Determine the [x, y] coordinate at the center of the cell enclosing the given text.  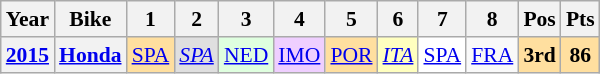
4 [299, 19]
3rd [540, 55]
2015 [28, 55]
5 [351, 19]
Pts [580, 19]
3 [246, 19]
Bike [90, 19]
7 [442, 19]
8 [492, 19]
ITA [398, 55]
2 [196, 19]
NED [246, 55]
86 [580, 55]
1 [151, 19]
Honda [90, 55]
Year [28, 19]
IMO [299, 55]
FRA [492, 55]
Pos [540, 19]
6 [398, 19]
POR [351, 55]
